Search for the cell housing the specified text and yield its [X, Y] center coordinate. 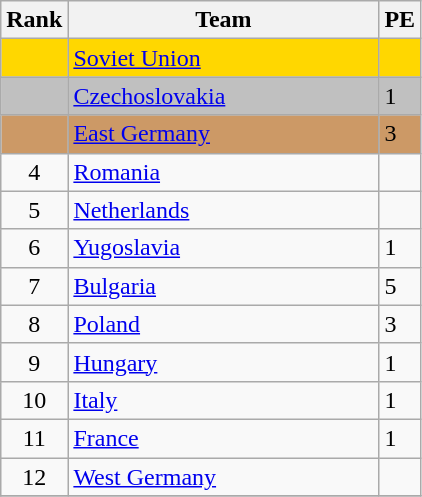
Poland [224, 324]
9 [34, 362]
10 [34, 400]
Hungary [224, 362]
12 [34, 477]
PE [400, 20]
France [224, 438]
Romania [224, 172]
Soviet Union [224, 58]
Rank [34, 20]
Netherlands [224, 210]
7 [34, 286]
4 [34, 172]
8 [34, 324]
Czechoslovakia [224, 96]
Yugoslavia [224, 248]
6 [34, 248]
West Germany [224, 477]
Italy [224, 400]
Team [224, 20]
East Germany [224, 134]
Bulgaria [224, 286]
11 [34, 438]
